Output the (x, y) coordinate of the center of the cell containing the given text.  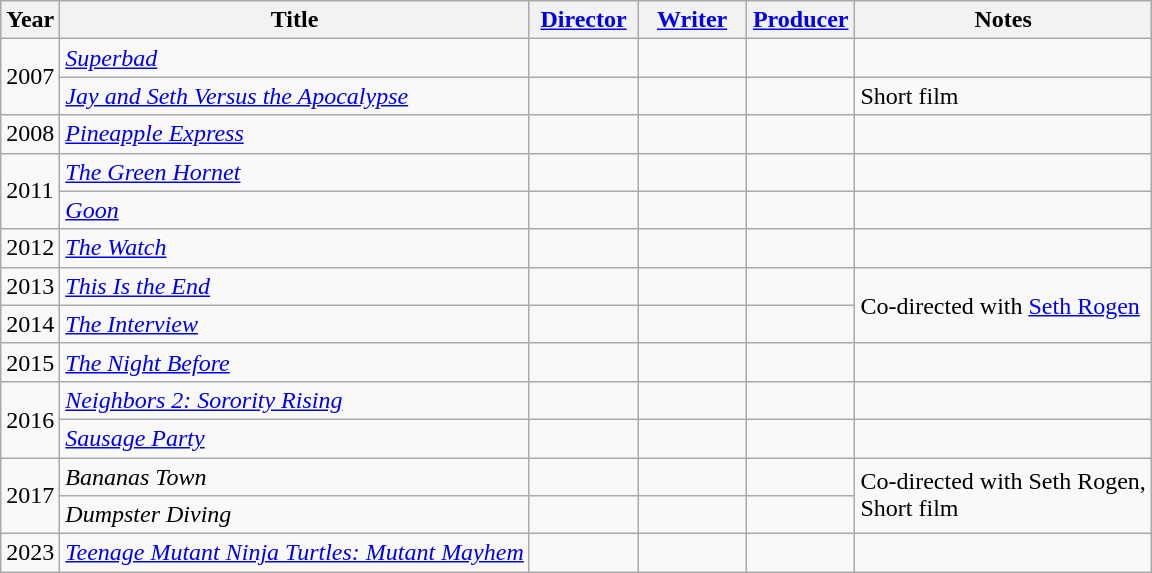
Goon (294, 210)
Teenage Mutant Ninja Turtles: Mutant Mayhem (294, 553)
2016 (30, 419)
Notes (1003, 20)
Co-directed with Seth Rogen (1003, 305)
2017 (30, 496)
The Watch (294, 248)
Title (294, 20)
The Green Hornet (294, 172)
The Interview (294, 324)
Director (584, 20)
Dumpster Diving (294, 515)
Superbad (294, 58)
Short film (1003, 96)
2023 (30, 553)
2013 (30, 286)
Writer (692, 20)
2011 (30, 191)
2014 (30, 324)
Bananas Town (294, 477)
2008 (30, 134)
Neighbors 2: Sorority Rising (294, 400)
Jay and Seth Versus the Apocalypse (294, 96)
Pineapple Express (294, 134)
2012 (30, 248)
Sausage Party (294, 438)
The Night Before (294, 362)
Producer (800, 20)
2007 (30, 77)
Co-directed with Seth Rogen,Short film (1003, 496)
Year (30, 20)
This Is the End (294, 286)
2015 (30, 362)
